Capture the cell that displays the provided text and extract its [X, Y] central coordinate. 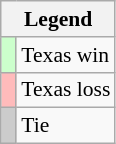
Texas loss [66, 90]
Tie [66, 126]
Texas win [66, 55]
Legend [58, 19]
